Search for the cell housing the specified text and yield its [X, Y] center coordinate. 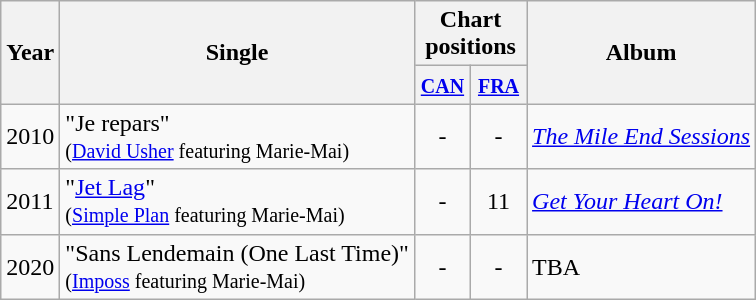
Year [30, 52]
2020 [30, 266]
FRA [498, 85]
TBA [642, 266]
"Jet Lag" (Simple Plan featuring Marie-Mai) [238, 202]
The Mile End Sessions [642, 136]
Chart positions [470, 34]
11 [498, 202]
Album [642, 52]
2011 [30, 202]
Get Your Heart On! [642, 202]
"Je repars" (David Usher featuring Marie-Mai) [238, 136]
"Sans Lendemain (One Last Time)" (Imposs featuring Marie-Mai) [238, 266]
Single [238, 52]
2010 [30, 136]
CAN [442, 85]
